For the text-containing cell, return its midpoint in (x, y) coordinate format. 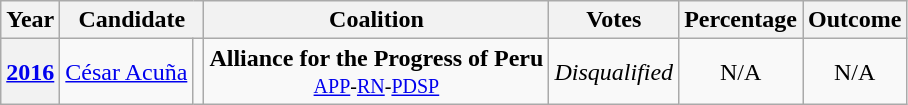
Coalition (376, 20)
2016 (30, 72)
Outcome (855, 20)
Disqualified (614, 72)
Votes (614, 20)
Year (30, 20)
Candidate (132, 20)
César Acuña (126, 72)
Alliance for the Progress of PeruAPP-RN-PDSP (376, 72)
Percentage (741, 20)
